Extract the (x, y) coordinate from the center of the cell holding the provided text.  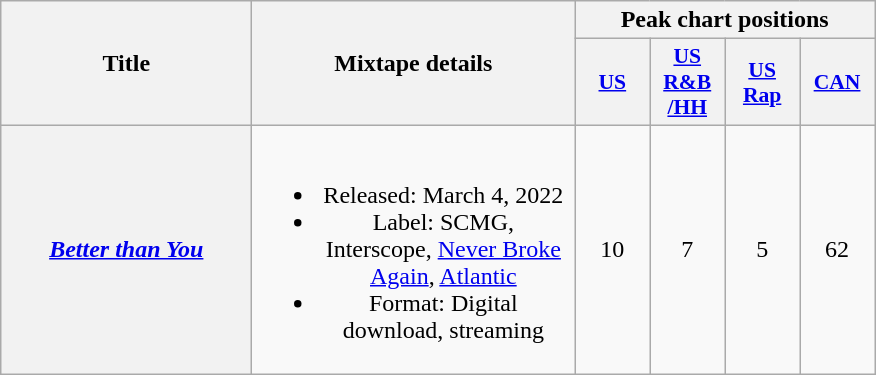
62 (838, 249)
7 (688, 249)
Title (126, 64)
US (612, 82)
5 (762, 249)
Peak chart positions (725, 20)
10 (612, 249)
Released: March 4, 2022Label: SCMG, Interscope, Never Broke Again, AtlanticFormat: Digital download, streaming (414, 249)
Mixtape details (414, 64)
CAN (838, 82)
USRap (762, 82)
US R&B/HH (688, 82)
Better than You (126, 249)
